Locate the cell with the specified text and output its (x, y) center coordinate. 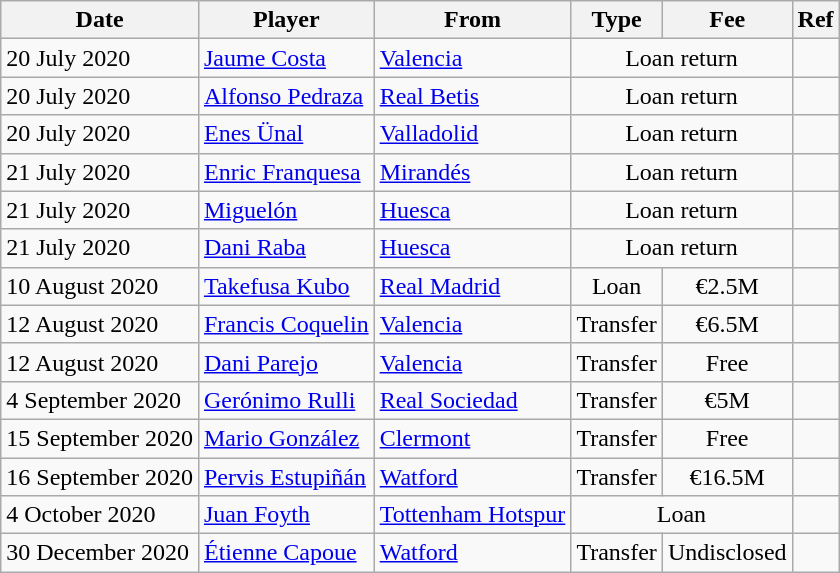
30 December 2020 (100, 553)
Player (286, 20)
Real Betis (472, 96)
Ref (816, 20)
Pervis Estupiñán (286, 477)
Enes Ünal (286, 134)
Miguelón (286, 210)
Alfonso Pedraza (286, 96)
4 September 2020 (100, 400)
From (472, 20)
€2.5M (727, 286)
Real Madrid (472, 286)
€6.5M (727, 324)
Valladolid (472, 134)
€5M (727, 400)
Tottenham Hotspur (472, 515)
16 September 2020 (100, 477)
€16.5M (727, 477)
Type (617, 20)
4 October 2020 (100, 515)
Takefusa Kubo (286, 286)
10 August 2020 (100, 286)
Fee (727, 20)
Real Sociedad (472, 400)
Undisclosed (727, 553)
Étienne Capoue (286, 553)
Clermont (472, 438)
Jaume Costa (286, 58)
Francis Coquelin (286, 324)
Mirandés (472, 172)
Gerónimo Rulli (286, 400)
Enric Franquesa (286, 172)
15 September 2020 (100, 438)
Mario González (286, 438)
Dani Raba (286, 248)
Date (100, 20)
Dani Parejo (286, 362)
Juan Foyth (286, 515)
